Extract the [x, y] coordinate from the center of the cell holding the provided text.  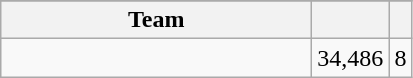
8 [400, 58]
Team [156, 20]
34,486 [350, 58]
